Pinpoint the cell where the given text exists, returning its [X, Y] midpoint coordinate. 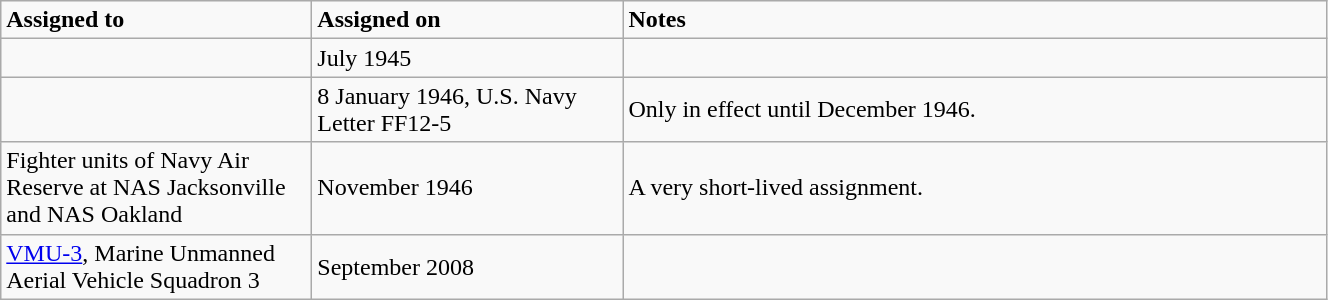
Only in effect until December 1946. [975, 110]
November 1946 [468, 188]
Assigned to [156, 20]
8 January 1946, U.S. Navy Letter FF12-5 [468, 110]
Assigned on [468, 20]
Fighter units of Navy Air Reserve at NAS Jacksonville and NAS Oakland [156, 188]
Notes [975, 20]
VMU-3, Marine Unmanned Aerial Vehicle Squadron 3 [156, 266]
September 2008 [468, 266]
A very short-lived assignment. [975, 188]
July 1945 [468, 58]
